Return the [X, Y] coordinate for the center point of the cell that contains the specified text.  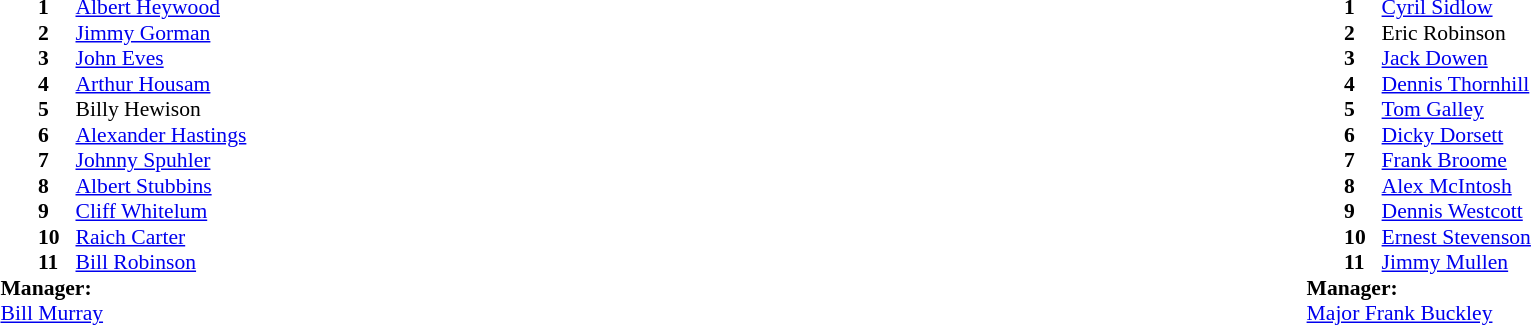
Frank Broome [1456, 161]
Dennis Westcott [1456, 211]
Jack Dowen [1456, 59]
Arthur Housam [162, 84]
Jimmy Mullen [1456, 263]
Cliff Whitelum [162, 211]
Alexander Hastings [162, 135]
Jimmy Gorman [162, 33]
John Eves [162, 59]
Raich Carter [162, 237]
Tom Galley [1456, 109]
Eric Robinson [1456, 33]
Bill Robinson [162, 263]
Alex McIntosh [1456, 186]
Ernest Stevenson [1456, 237]
Billy Hewison [162, 109]
Dennis Thornhill [1456, 84]
Dicky Dorsett [1456, 135]
Johnny Spuhler [162, 161]
Albert Stubbins [162, 186]
